Determine the [X, Y] coordinate at the center of the cell enclosing the given text.  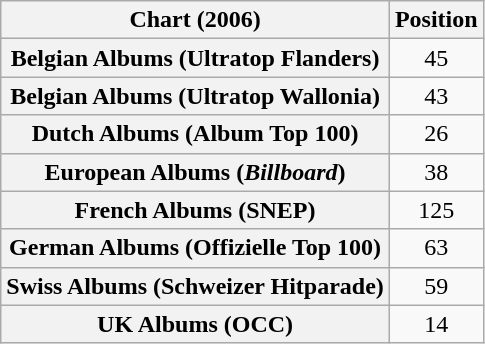
French Albums (SNEP) [196, 210]
45 [436, 58]
43 [436, 96]
Dutch Albums (Album Top 100) [196, 134]
14 [436, 324]
Chart (2006) [196, 20]
European Albums (Billboard) [196, 172]
Belgian Albums (Ultratop Wallonia) [196, 96]
63 [436, 248]
Position [436, 20]
125 [436, 210]
UK Albums (OCC) [196, 324]
26 [436, 134]
59 [436, 286]
German Albums (Offizielle Top 100) [196, 248]
38 [436, 172]
Swiss Albums (Schweizer Hitparade) [196, 286]
Belgian Albums (Ultratop Flanders) [196, 58]
